Output the (X, Y) coordinate of the center of the cell containing the given text.  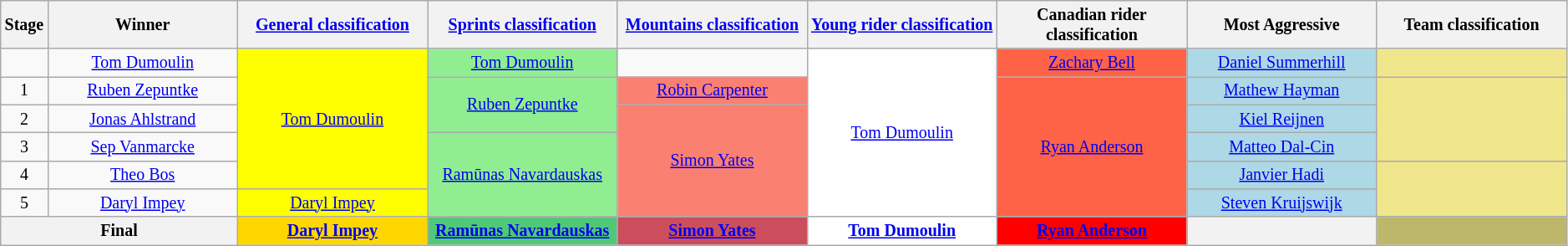
Canadian rider classification (1091, 25)
General classification (332, 25)
Winner (142, 25)
Daniel Summerhill (1281, 64)
Sep Vanmarcke (142, 147)
Mountains classification (712, 25)
Stage (24, 25)
Young rider classification (902, 25)
3 (24, 147)
Most Aggressive (1281, 25)
Zachary Bell (1091, 64)
Matteo Dal-Cin (1281, 147)
Team classification (1472, 25)
Theo Bos (142, 174)
4 (24, 174)
Janvier Hadi (1281, 174)
Kiel Reijnen (1281, 119)
5 (24, 202)
1 (24, 90)
2 (24, 119)
Final (119, 231)
Steven Kruijswijk (1281, 202)
Jonas Ahlstrand (142, 119)
Sprints classification (523, 25)
Mathew Hayman (1281, 90)
Robin Carpenter (712, 90)
